Locate the cell with the specified text and output its [x, y] center coordinate. 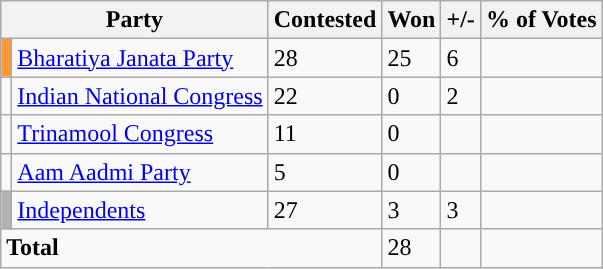
Independents [140, 210]
Total [192, 248]
+/- [460, 20]
25 [412, 58]
Aam Aadmi Party [140, 172]
Party [134, 20]
11 [325, 134]
% of Votes [541, 20]
Indian National Congress [140, 96]
2 [460, 96]
Contested [325, 20]
Won [412, 20]
6 [460, 58]
Bharatiya Janata Party [140, 58]
27 [325, 210]
5 [325, 172]
Trinamool Congress [140, 134]
22 [325, 96]
